Provide the [X, Y] coordinate of the cell's center where the given text is located.  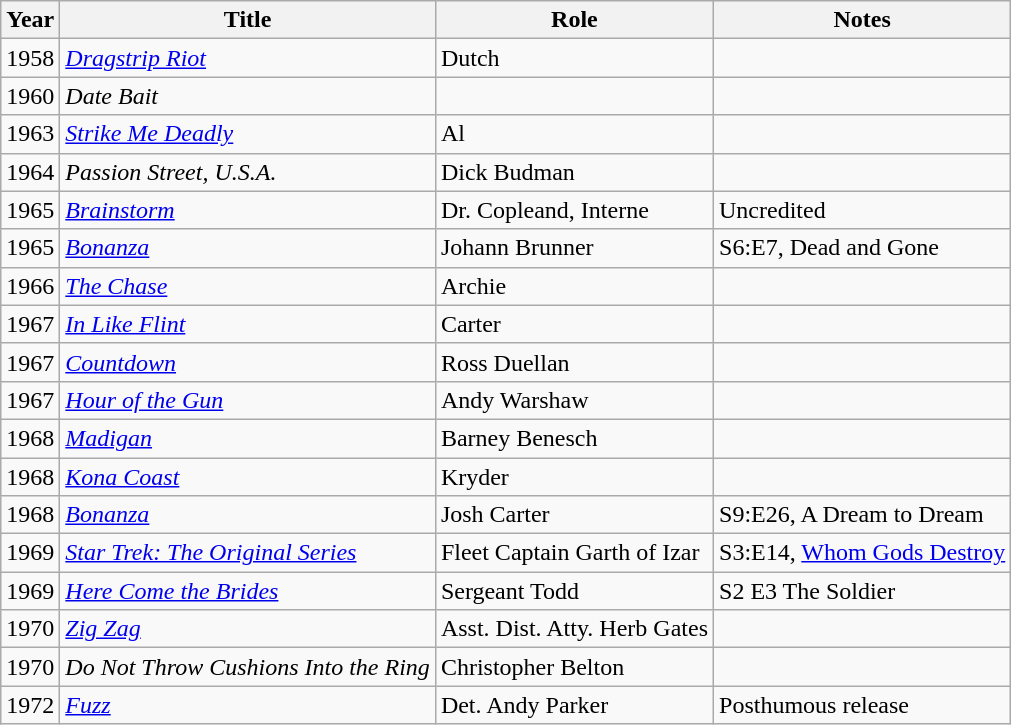
Zig Zag [248, 629]
Johann Brunner [574, 248]
In Like Flint [248, 324]
Dragstrip Riot [248, 58]
Posthumous release [862, 705]
Fuzz [248, 705]
S2 E3 The Soldier [862, 591]
1964 [30, 172]
Barney Benesch [574, 438]
1963 [30, 134]
Carter [574, 324]
Fleet Captain Garth of Izar [574, 553]
Star Trek: The Original Series [248, 553]
Dr. Copleand, Interne [574, 210]
Al [574, 134]
Role [574, 20]
Christopher Belton [574, 667]
Asst. Dist. Atty. Herb Gates [574, 629]
Hour of the Gun [248, 400]
Sergeant Todd [574, 591]
S6:E7, Dead and Gone [862, 248]
Passion Street, U.S.A. [248, 172]
Year [30, 20]
Do Not Throw Cushions Into the Ring [248, 667]
Title [248, 20]
Date Bait [248, 96]
Notes [862, 20]
Dutch [574, 58]
1966 [30, 286]
1958 [30, 58]
Dick Budman [574, 172]
Brainstorm [248, 210]
Kona Coast [248, 477]
S9:E26, A Dream to Dream [862, 515]
Madigan [248, 438]
Andy Warshaw [574, 400]
Countdown [248, 362]
S3:E14, Whom Gods Destroy [862, 553]
Kryder [574, 477]
Strike Me Deadly [248, 134]
Uncredited [862, 210]
Josh Carter [574, 515]
Here Come the Brides [248, 591]
1972 [30, 705]
The Chase [248, 286]
Ross Duellan [574, 362]
Archie [574, 286]
Det. Andy Parker [574, 705]
1960 [30, 96]
